Provide the (X, Y) coordinate of the cell's center where the given text is located.  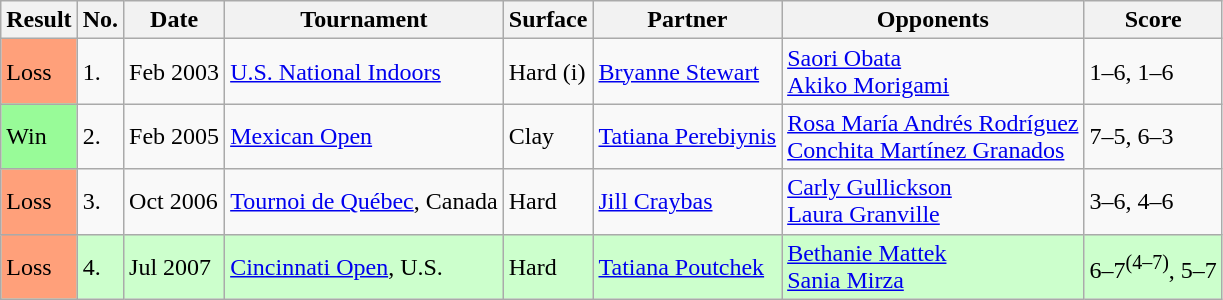
Oct 2006 (174, 202)
Cincinnati Open, U.S. (364, 266)
Result (39, 20)
Saori Obata Akiko Morigami (933, 72)
Score (1153, 20)
3. (100, 202)
Bethanie Mattek Sania Mirza (933, 266)
1. (100, 72)
U.S. National Indoors (364, 72)
No. (100, 20)
Tournament (364, 20)
Carly Gullickson Laura Granville (933, 202)
Bryanne Stewart (688, 72)
Hard (i) (548, 72)
6–7(4–7), 5–7 (1153, 266)
Clay (548, 136)
Feb 2003 (174, 72)
Jul 2007 (174, 266)
Tatiana Perebiynis (688, 136)
Feb 2005 (174, 136)
Date (174, 20)
Mexican Open (364, 136)
1–6, 1–6 (1153, 72)
7–5, 6–3 (1153, 136)
3–6, 4–6 (1153, 202)
Win (39, 136)
Opponents (933, 20)
Partner (688, 20)
Rosa María Andrés Rodríguez Conchita Martínez Granados (933, 136)
Tournoi de Québec, Canada (364, 202)
Surface (548, 20)
2. (100, 136)
Tatiana Poutchek (688, 266)
4. (100, 266)
Jill Craybas (688, 202)
